Detect which cell encompasses the target text, then output its [X, Y] center coordinate. 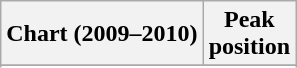
Peakposition [249, 34]
Chart (2009–2010) [102, 34]
